Detect which cell encompasses the target text, then output its (X, Y) center coordinate. 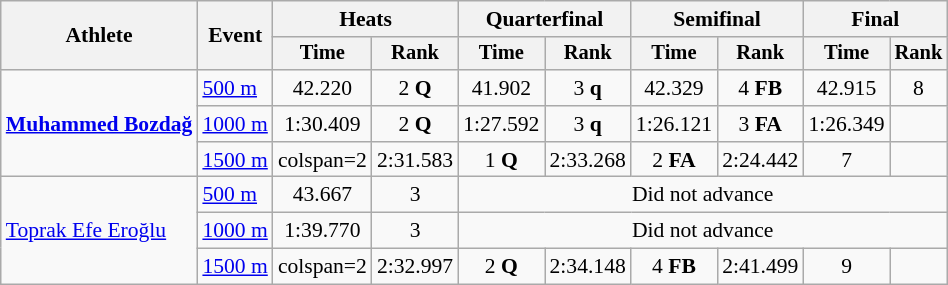
Muhammed Bozdağ (100, 124)
42.329 (674, 88)
1:39.770 (322, 231)
8 (919, 88)
2:24.442 (760, 160)
1:26.121 (674, 124)
Heats (366, 19)
Final (875, 19)
9 (846, 267)
7 (846, 160)
1:30.409 (322, 124)
Semifinal (718, 19)
2:32.997 (415, 267)
42.915 (846, 88)
2:41.499 (760, 267)
Toprak Efe Eroğlu (100, 230)
2:33.268 (587, 160)
Athlete (100, 36)
Event (234, 36)
2 FA (674, 160)
Quarterfinal (544, 19)
1 Q (501, 160)
43.667 (322, 195)
2:31.583 (415, 160)
42.220 (322, 88)
2:34.148 (587, 267)
41.902 (501, 88)
1:27.592 (501, 124)
1:26.349 (846, 124)
3 FA (760, 124)
